Output the (x, y) coordinate of the center of the cell containing the given text.  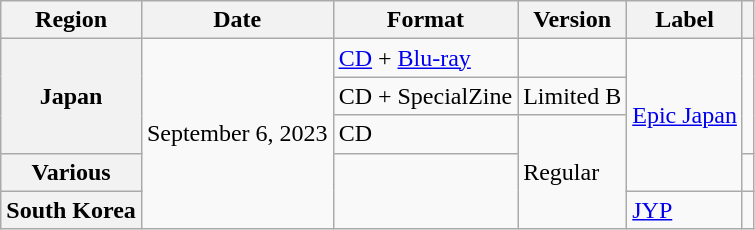
Version (572, 20)
Label (685, 20)
Japan (72, 96)
CD (426, 134)
Various (72, 172)
Epic Japan (685, 115)
Limited B (572, 96)
Date (237, 20)
Format (426, 20)
South Korea (72, 210)
September 6, 2023 (237, 134)
CD + SpecialZine (426, 96)
CD + Blu-ray (426, 58)
JYP (685, 210)
Regular (572, 172)
Region (72, 20)
